From the cell containing the given text, extract its center point as [X, Y] coordinate. 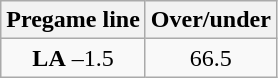
Over/under [210, 20]
Pregame line [74, 20]
LA –1.5 [74, 58]
66.5 [210, 58]
